Determine the (X, Y) coordinate at the center of the cell enclosing the given text.  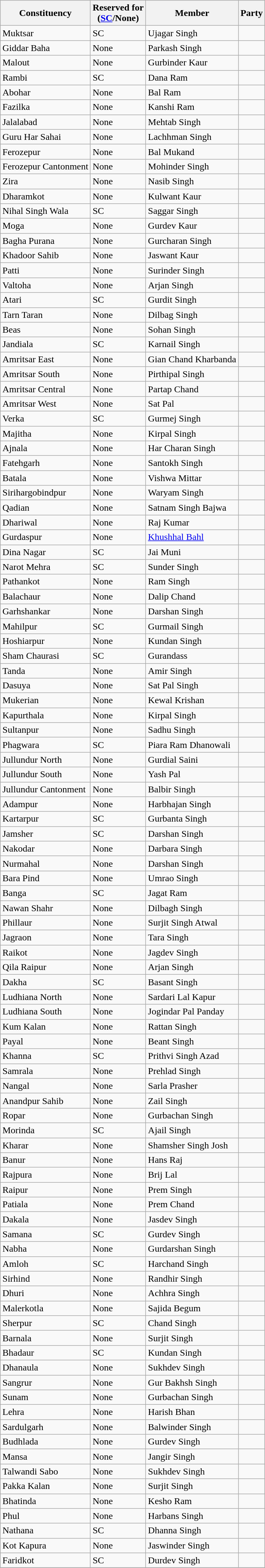
Piara Ram Dhanowali (192, 745)
Sherpur (46, 1323)
Gurbinder Kaur (192, 63)
Patiala (46, 1205)
Batala (46, 478)
Jasdev Singh (192, 1219)
Budhlada (46, 1442)
Constituency (46, 13)
Amritsar South (46, 374)
Nawan Shahr (46, 908)
Ajail Singh (192, 1130)
Nasib Singh (192, 181)
Qadian (46, 508)
Ferozepur (46, 152)
Partap Chand (192, 389)
Kum Kalan (46, 1027)
Tara Singh (192, 938)
Jaswant Kaur (192, 256)
Member (192, 13)
Kesho Ram (192, 1501)
Kharar (46, 1145)
Rajpura (46, 1175)
Malout (46, 63)
Bal Mukand (192, 152)
Kartarpur (46, 819)
Lehra (46, 1412)
Basant Singh (192, 982)
Prem Singh (192, 1190)
Har Charan Singh (192, 448)
Sajida Begum (192, 1308)
Darbara Singh (192, 848)
Nabha (46, 1249)
Gurcharan Singh (192, 241)
Jagraon (46, 938)
Banur (46, 1160)
Sunam (46, 1397)
Jullundur South (46, 774)
Harchand Singh (192, 1264)
Sirihargobindpur (46, 493)
Hans Raj (192, 1160)
Ludhiana North (46, 997)
Dilbagh Singh (192, 908)
Gurmej Singh (192, 418)
Sunder Singh (192, 567)
Samrala (46, 1071)
Moga (46, 226)
Mehtab Singh (192, 122)
Balachaur (46, 596)
Samana (46, 1234)
Bal Ram (192, 92)
Ujagar Singh (192, 33)
Bagha Purana (46, 241)
Ram Singh (192, 582)
Kapurthala (46, 715)
Mahilpur (46, 626)
Vishwa Mittar (192, 478)
Adampur (46, 804)
Party (251, 13)
Fatehgarh (46, 463)
Zail Singh (192, 1101)
Majitha (46, 434)
Randhir Singh (192, 1279)
Faridkot (46, 1560)
Harbhajan Singh (192, 804)
Beas (46, 330)
Phagwara (46, 745)
Atari (46, 300)
Satnam Singh Bajwa (192, 508)
Ropar (46, 1115)
Yash Pal (192, 774)
Ajnala (46, 448)
Harish Bhan (192, 1412)
Saggar Singh (192, 211)
Prehlad Singh (192, 1071)
Harbans Singh (192, 1516)
Anandpur Sahib (46, 1101)
Jalalabad (46, 122)
Amir Singh (192, 670)
Sat Pal Singh (192, 686)
Abohar (46, 92)
Jai Muni (192, 552)
Muktsar (46, 33)
Verka (46, 418)
Narot Mehra (46, 567)
Nathana (46, 1531)
Raipur (46, 1190)
Chand Singh (192, 1323)
Jandiala (46, 344)
Talwandi Sabo (46, 1471)
Jogindar Pal Panday (192, 1012)
Dalip Chand (192, 596)
Karnail Singh (192, 344)
Durdev Singh (192, 1560)
Bara Pind (46, 878)
Morinda (46, 1130)
Pakka Kalan (46, 1486)
Waryam Singh (192, 493)
Gurdarshan Singh (192, 1249)
Rambi (46, 78)
Ferozepur Cantonment (46, 166)
Brij Lal (192, 1175)
Pirthipal Singh (192, 374)
Patti (46, 270)
Amritsar Central (46, 389)
Phul (46, 1516)
Sarla Prasher (192, 1086)
Payal (46, 1041)
Gian Chand Kharbanda (192, 359)
Prithvi Singh Azad (192, 1056)
Valtoha (46, 285)
Raikot (46, 952)
Bhatinda (46, 1501)
Dilbag Singh (192, 315)
Nangal (46, 1086)
Sat Pal (192, 404)
Khadoor Sahib (46, 256)
Santokh Singh (192, 463)
Nihal Singh Wala (46, 211)
Sangrur (46, 1383)
Pathankot (46, 582)
Dakala (46, 1219)
Sultanpur (46, 730)
Gurandass (192, 656)
Balbir Singh (192, 789)
Parkash Singh (192, 48)
Giddar Baha (46, 48)
Banga (46, 893)
Gurdev Kaur (192, 226)
Dakha (46, 982)
Jamsher (46, 834)
Kanshi Ram (192, 107)
Tarn Taran (46, 315)
Dina Nagar (46, 552)
Amritsar West (46, 404)
Lachhman Singh (192, 137)
Nakodar (46, 848)
Gurdaspur (46, 537)
Phillaur (46, 923)
Sirhind (46, 1279)
Hoshiarpur (46, 641)
Mansa (46, 1457)
Surinder Singh (192, 270)
Sham Chaurasi (46, 656)
Dhanna Singh (192, 1531)
Beant Singh (192, 1041)
Ludhiana South (46, 1012)
Dhuri (46, 1293)
Gur Bakhsh Singh (192, 1383)
Tanda (46, 670)
Guru Har Sahai (46, 137)
Dhariwal (46, 522)
Shamsher Singh Josh (192, 1145)
Surjit Singh Atwal (192, 923)
Dharamkot (46, 196)
Gurbanta Singh (192, 819)
Dasuya (46, 686)
Gurmail Singh (192, 626)
Jaswinder Singh (192, 1545)
Raj Kumar (192, 522)
Fazilka (46, 107)
Mohinder Singh (192, 166)
Umrao Singh (192, 878)
Jagdev Singh (192, 952)
Achhra Singh (192, 1293)
Qila Raipur (46, 967)
Jagat Ram (192, 893)
Malerkotla (46, 1308)
Amritsar East (46, 359)
Kewal Krishan (192, 700)
Reserved for(SC/None) (118, 13)
Nurmahal (46, 863)
Dhanaula (46, 1367)
Zira (46, 181)
Jullundur North (46, 760)
Kot Kapura (46, 1545)
Sadhu Singh (192, 730)
Jangir Singh (192, 1457)
Amloh (46, 1264)
Rattan Singh (192, 1027)
Gurdit Singh (192, 300)
Barnala (46, 1338)
Kulwant Kaur (192, 196)
Gurdial Saini (192, 760)
Khanna (46, 1056)
Mukerian (46, 700)
Bhadaur (46, 1353)
Prem Chand (192, 1205)
Sardari Lal Kapur (192, 997)
Garhshankar (46, 611)
Dana Ram (192, 78)
Jullundur Cantonment (46, 789)
Sardulgarh (46, 1427)
Balwinder Singh (192, 1427)
Khushhal Bahl (192, 537)
Sohan Singh (192, 330)
